Provide the [X, Y] coordinate of the cell's center where the given text is located.  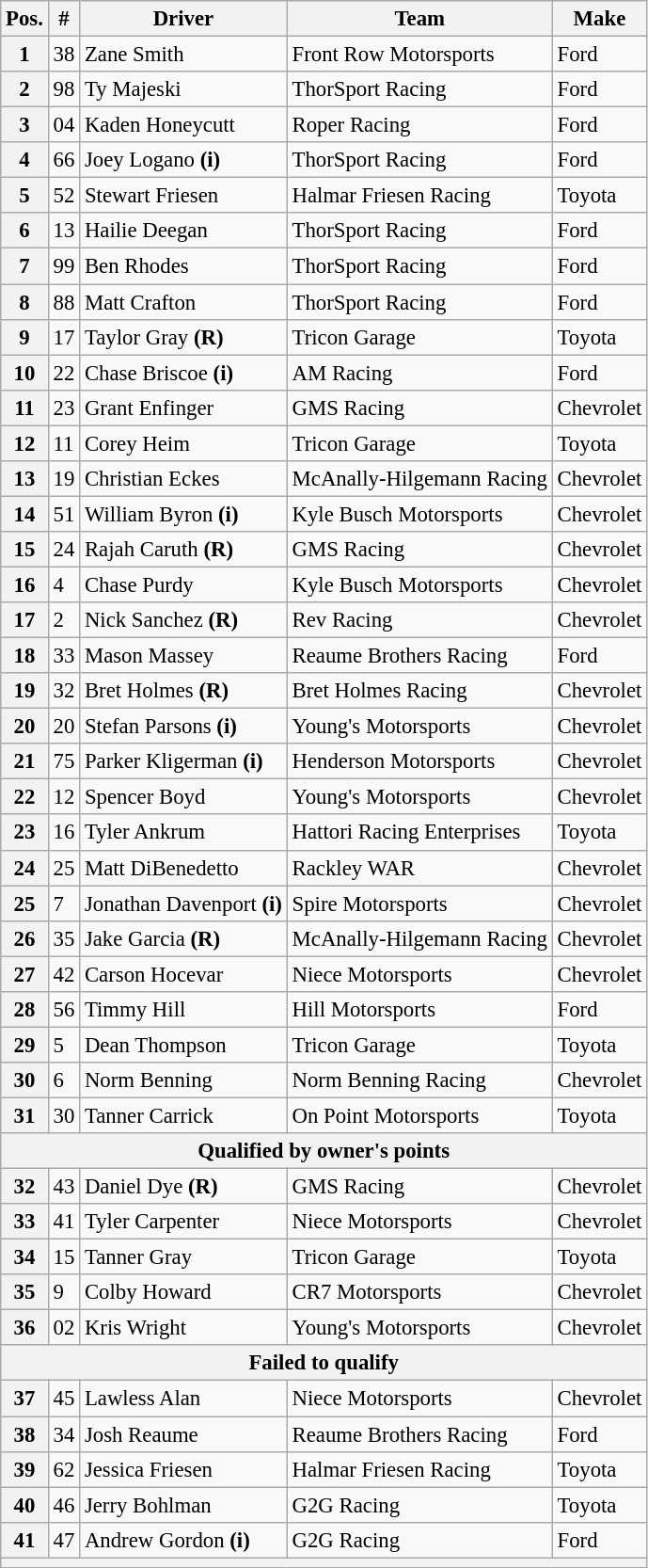
Tanner Gray [184, 1257]
3 [24, 125]
43 [64, 1187]
Rajah Caruth (R) [184, 550]
Jerry Bohlman [184, 1505]
AM Racing [419, 373]
Tyler Carpenter [184, 1222]
Jessica Friesen [184, 1469]
Norm Benning Racing [419, 1080]
Bret Holmes (R) [184, 691]
36 [24, 1328]
62 [64, 1469]
Andrew Gordon (i) [184, 1540]
Joey Logano (i) [184, 160]
98 [64, 89]
27 [24, 974]
29 [24, 1045]
Chase Purdy [184, 584]
21 [24, 761]
Make [599, 19]
Bret Holmes Racing [419, 691]
Carson Hocevar [184, 974]
47 [64, 1540]
Kaden Honeycutt [184, 125]
40 [24, 1505]
42 [64, 974]
75 [64, 761]
37 [24, 1399]
Ben Rhodes [184, 266]
Matt Crafton [184, 302]
04 [64, 125]
Team [419, 19]
28 [24, 1010]
46 [64, 1505]
Roper Racing [419, 125]
Matt DiBenedetto [184, 868]
Parker Kligerman (i) [184, 761]
# [64, 19]
8 [24, 302]
Lawless Alan [184, 1399]
66 [64, 160]
Spencer Boyd [184, 797]
Kris Wright [184, 1328]
14 [24, 514]
Mason Massey [184, 656]
51 [64, 514]
On Point Motorsports [419, 1115]
Daniel Dye (R) [184, 1187]
52 [64, 196]
Hailie Deegan [184, 231]
Zane Smith [184, 55]
Tyler Ankrum [184, 833]
10 [24, 373]
Corey Heim [184, 443]
Tanner Carrick [184, 1115]
39 [24, 1469]
Driver [184, 19]
99 [64, 266]
Taylor Gray (R) [184, 337]
Rackley WAR [419, 868]
Christian Eckes [184, 479]
Spire Motorsports [419, 904]
Josh Reaume [184, 1434]
Timmy Hill [184, 1010]
31 [24, 1115]
Pos. [24, 19]
1 [24, 55]
Jake Garcia (R) [184, 938]
Front Row Motorsports [419, 55]
Henderson Motorsports [419, 761]
26 [24, 938]
William Byron (i) [184, 514]
Norm Benning [184, 1080]
Rev Racing [419, 620]
Nick Sanchez (R) [184, 620]
Stefan Parsons (i) [184, 727]
Qualified by owner's points [324, 1151]
Failed to qualify [324, 1364]
Jonathan Davenport (i) [184, 904]
Ty Majeski [184, 89]
Grant Enfinger [184, 408]
02 [64, 1328]
Hattori Racing Enterprises [419, 833]
Dean Thompson [184, 1045]
56 [64, 1010]
Colby Howard [184, 1292]
45 [64, 1399]
Chase Briscoe (i) [184, 373]
CR7 Motorsports [419, 1292]
Hill Motorsports [419, 1010]
88 [64, 302]
18 [24, 656]
Stewart Friesen [184, 196]
